Return the (x, y) coordinate for the center point of the cell that contains the specified text.  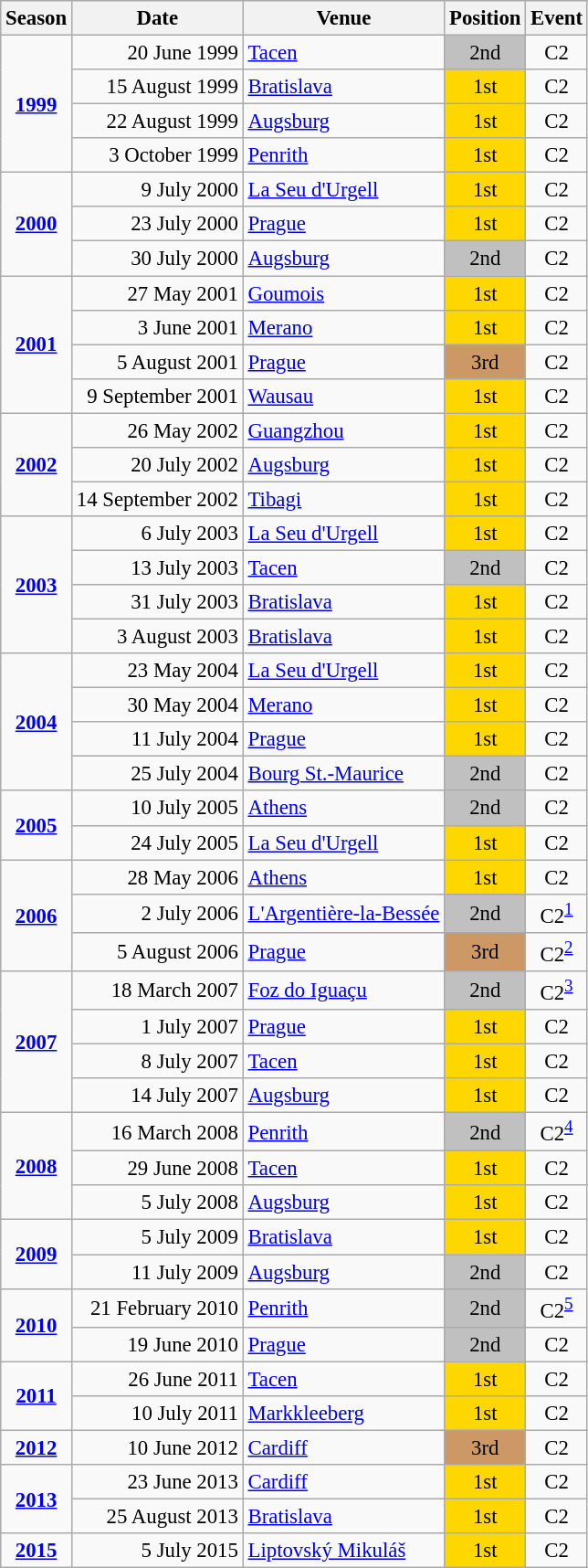
29 June 2008 (157, 1169)
Tibagi (343, 499)
28 May 2006 (157, 877)
2003 (37, 585)
3 June 2001 (157, 327)
5 July 2015 (157, 1551)
10 July 2005 (157, 809)
Position (486, 18)
3 August 2003 (157, 637)
Guangzhou (343, 430)
11 July 2004 (157, 739)
9 July 2000 (157, 190)
13 July 2003 (157, 567)
11 July 2009 (157, 1272)
24 July 2005 (157, 842)
C24 (557, 1132)
2002 (37, 464)
15 August 1999 (157, 87)
Venue (343, 18)
Date (157, 18)
20 June 1999 (157, 53)
Bourg St.-Maurice (343, 774)
Goumois (343, 293)
C25 (557, 1308)
26 June 2011 (157, 1379)
Wausau (343, 396)
2 July 2006 (157, 913)
10 June 2012 (157, 1447)
14 September 2002 (157, 499)
L'Argentière-la-Bessée (343, 913)
2004 (37, 722)
5 July 2008 (157, 1203)
8 July 2007 (157, 1062)
18 March 2007 (157, 991)
1999 (37, 104)
23 June 2013 (157, 1482)
2008 (37, 1166)
6 July 2003 (157, 534)
5 August 2001 (157, 362)
21 February 2010 (157, 1308)
2013 (37, 1499)
5 August 2006 (157, 952)
Season (37, 18)
25 July 2004 (157, 774)
30 July 2000 (157, 259)
19 June 2010 (157, 1344)
23 July 2000 (157, 224)
31 July 2003 (157, 602)
30 May 2004 (157, 705)
Markkleeberg (343, 1414)
Foz do Iguaçu (343, 991)
26 May 2002 (157, 430)
C23 (557, 991)
10 July 2011 (157, 1414)
Liptovský Mikuláš (343, 1551)
5 July 2009 (157, 1237)
2005 (37, 826)
2012 (37, 1447)
C22 (557, 952)
2011 (37, 1396)
16 March 2008 (157, 1132)
22 August 1999 (157, 122)
20 July 2002 (157, 465)
2006 (37, 916)
9 September 2001 (157, 396)
23 May 2004 (157, 671)
27 May 2001 (157, 293)
2007 (37, 1042)
2009 (37, 1254)
2000 (37, 225)
2015 (37, 1551)
2001 (37, 344)
14 July 2007 (157, 1096)
25 August 2013 (157, 1516)
2010 (37, 1325)
Event (557, 18)
1 July 2007 (157, 1027)
3 October 1999 (157, 155)
C21 (557, 913)
